Find where the given text appears and provide that cell's center as [X, Y] coordinate. 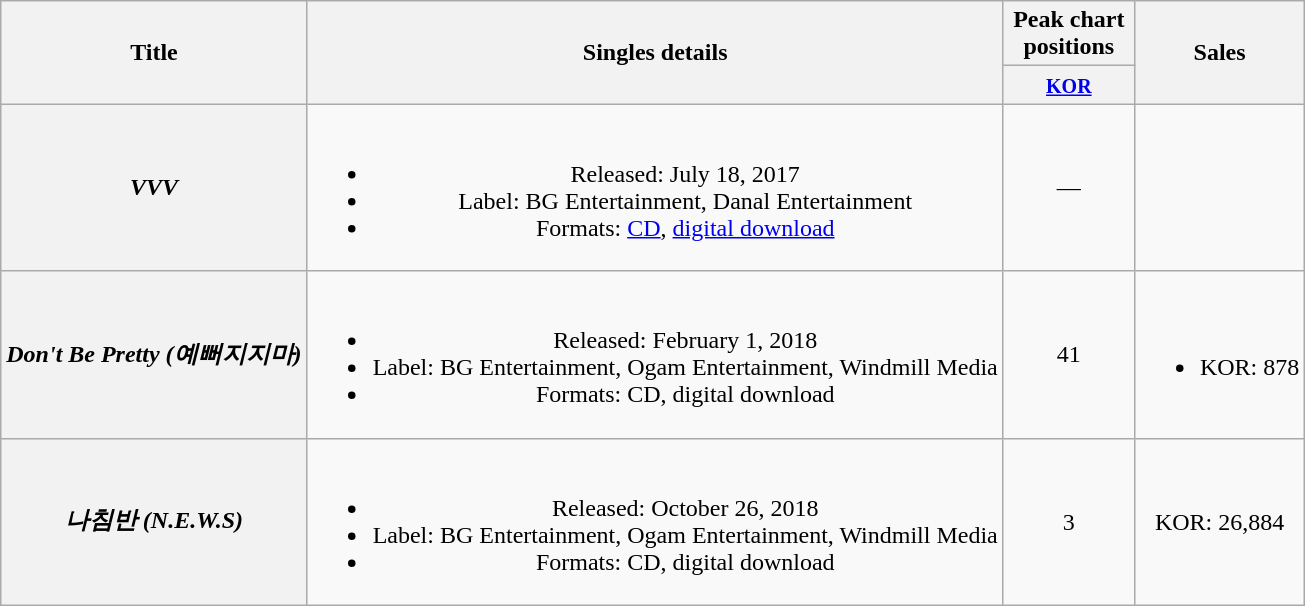
VVV [154, 188]
Peak chart positions [1068, 34]
Sales [1219, 52]
KOR: 878 [1219, 354]
Don't Be Pretty (예뻐지지마) [154, 354]
Released: July 18, 2017Label: BG Entertainment, Danal EntertainmentFormats: CD, digital download [655, 188]
나침반 (N.E.W.S) [154, 522]
KOR [1068, 85]
41 [1068, 354]
Title [154, 52]
3 [1068, 522]
Released: February 1, 2018Label: BG Entertainment, Ogam Entertainment, Windmill MediaFormats: CD, digital download [655, 354]
KOR: 26,884 [1219, 522]
Released: October 26, 2018Label: BG Entertainment, Ogam Entertainment, Windmill MediaFormats: CD, digital download [655, 522]
Singles details [655, 52]
— [1068, 188]
